Find where the given text appears and provide that cell's center as [x, y] coordinate. 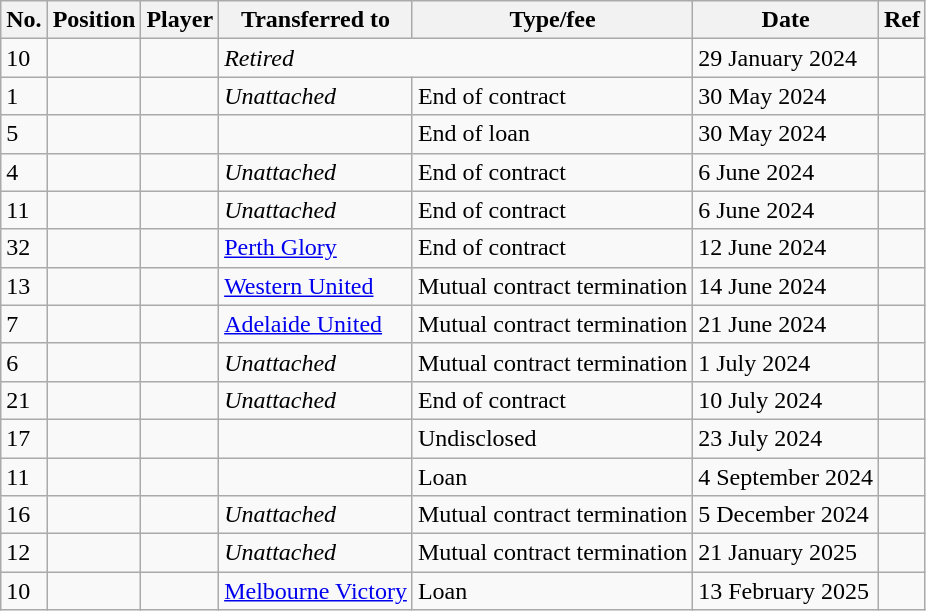
Position [94, 20]
13 [24, 286]
Retired [456, 58]
5 December 2024 [786, 515]
16 [24, 515]
32 [24, 248]
End of loan [552, 134]
21 June 2024 [786, 324]
4 September 2024 [786, 477]
4 [24, 172]
14 June 2024 [786, 286]
23 July 2024 [786, 438]
21 January 2025 [786, 553]
Date [786, 20]
7 [24, 324]
10 July 2024 [786, 400]
Type/fee [552, 20]
6 [24, 362]
Transferred to [316, 20]
1 July 2024 [786, 362]
Western United [316, 286]
5 [24, 134]
17 [24, 438]
12 June 2024 [786, 248]
No. [24, 20]
Perth Glory [316, 248]
Ref [902, 20]
Adelaide United [316, 324]
Melbourne Victory [316, 591]
29 January 2024 [786, 58]
12 [24, 553]
1 [24, 96]
13 February 2025 [786, 591]
21 [24, 400]
Player [180, 20]
Undisclosed [552, 438]
